Pinpoint the cell where the given text exists, returning its (x, y) midpoint coordinate. 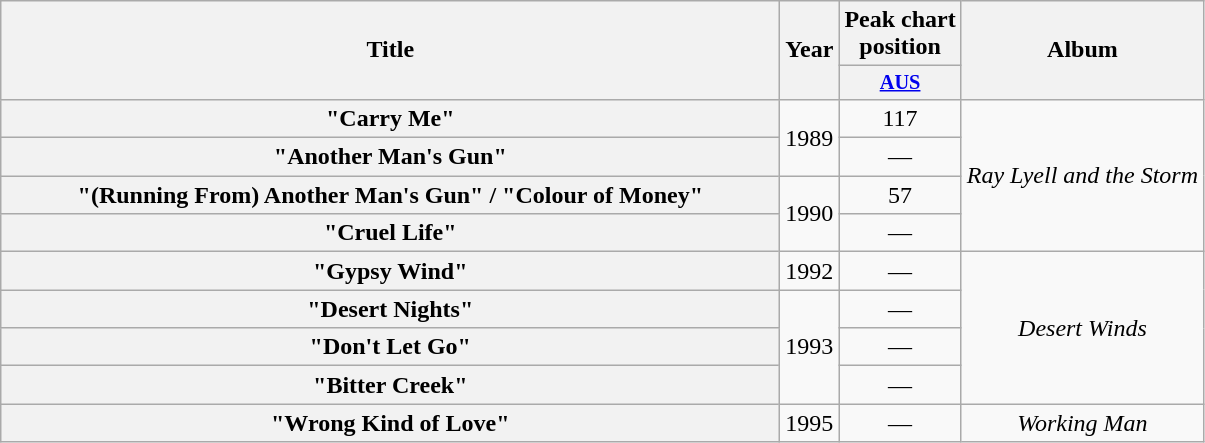
57 (900, 195)
Desert Winds (1082, 328)
"Bitter Creek" (390, 385)
1989 (810, 137)
Working Man (1082, 423)
"(Running From) Another Man's Gun" / "Colour of Money" (390, 195)
"Another Man's Gun" (390, 157)
AUS (900, 83)
1993 (810, 347)
"Gypsy Wind" (390, 271)
"Desert Nights" (390, 309)
1992 (810, 271)
1990 (810, 214)
Peak chartposition (900, 34)
Album (1082, 50)
Ray Lyell and the Storm (1082, 175)
"Wrong Kind of Love" (390, 423)
1995 (810, 423)
Year (810, 50)
"Cruel Life" (390, 233)
Title (390, 50)
117 (900, 118)
"Carry Me" (390, 118)
"Don't Let Go" (390, 347)
